Output the [x, y] coordinate of the center of the cell containing the given text.  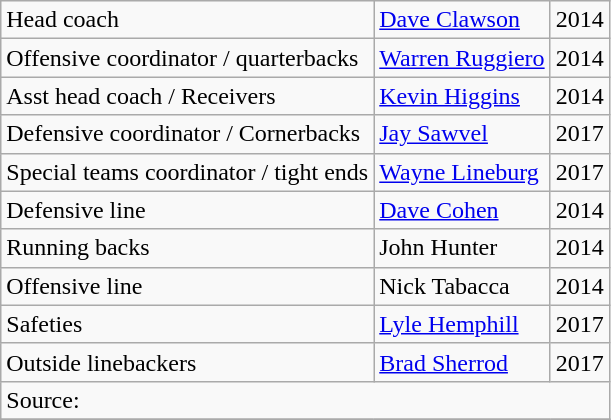
Source: [305, 400]
Brad Sherrod [462, 362]
Jay Sawvel [462, 134]
Offensive line [188, 286]
Asst head coach / Receivers [188, 96]
John Hunter [462, 248]
Nick Tabacca [462, 286]
Defensive line [188, 210]
Offensive coordinator / quarterbacks [188, 58]
Special teams coordinator / tight ends [188, 172]
Dave Cohen [462, 210]
Running backs [188, 248]
Head coach [188, 20]
Lyle Hemphill [462, 324]
Outside linebackers [188, 362]
Wayne Lineburg [462, 172]
Defensive coordinator / Cornerbacks [188, 134]
Safeties [188, 324]
Dave Clawson [462, 20]
Warren Ruggiero [462, 58]
Kevin Higgins [462, 96]
